Extract the [x, y] coordinate from the center of the cell holding the provided text.  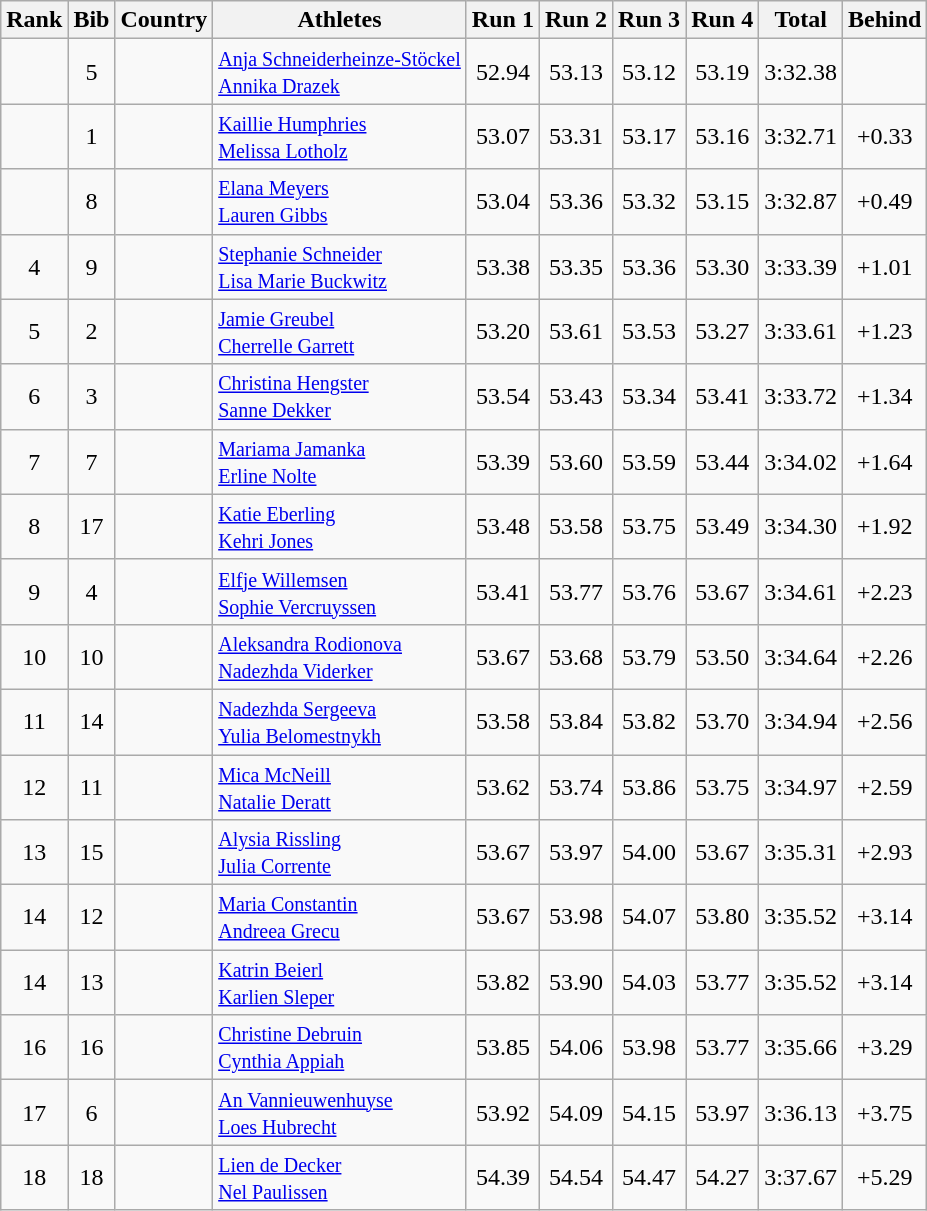
53.35 [576, 266]
53.54 [502, 396]
Behind [884, 20]
53.70 [722, 722]
3:35.31 [801, 852]
3:35.66 [801, 1048]
Nadezhda SergeevaYulia Belomestnykh [340, 722]
+2.59 [884, 786]
53.39 [502, 462]
Run 3 [650, 20]
+0.49 [884, 202]
Athletes [340, 20]
53.43 [576, 396]
53.61 [576, 332]
53.76 [650, 592]
53.86 [650, 786]
+3.29 [884, 1048]
+1.34 [884, 396]
Country [164, 20]
54.15 [650, 1112]
53.53 [650, 332]
52.94 [502, 72]
+2.26 [884, 656]
53.07 [502, 136]
Anja Schneiderheinze-StöckelAnnika Drazek [340, 72]
+0.33 [884, 136]
53.59 [650, 462]
53.34 [650, 396]
+2.93 [884, 852]
Rank [34, 20]
Christina HengsterSanne Dekker [340, 396]
Alysia RisslingJulia Corrente [340, 852]
54.00 [650, 852]
53.80 [722, 918]
Katie EberlingKehri Jones [340, 526]
Christine DebruinCynthia Appiah [340, 1048]
54.47 [650, 1178]
53.85 [502, 1048]
54.27 [722, 1178]
53.38 [502, 266]
53.68 [576, 656]
53.15 [722, 202]
3:33.61 [801, 332]
3:34.64 [801, 656]
3:32.87 [801, 202]
54.03 [650, 982]
Mica McNeillNatalie Deratt [340, 786]
3:33.72 [801, 396]
Bib [92, 20]
53.27 [722, 332]
+1.23 [884, 332]
Maria ConstantinAndreea Grecu [340, 918]
Mariama JamankaErline Nolte [340, 462]
53.16 [722, 136]
53.19 [722, 72]
53.74 [576, 786]
53.90 [576, 982]
Aleksandra RodionovaNadezhda Viderker [340, 656]
3:32.71 [801, 136]
Jamie GreubelCherrelle Garrett [340, 332]
53.49 [722, 526]
53.30 [722, 266]
2 [92, 332]
15 [92, 852]
53.04 [502, 202]
Lien de DeckerNel Paulissen [340, 1178]
53.79 [650, 656]
3:32.38 [801, 72]
Run 1 [502, 20]
53.62 [502, 786]
+3.75 [884, 1112]
+2.23 [884, 592]
Total [801, 20]
53.44 [722, 462]
53.31 [576, 136]
Run 2 [576, 20]
54.54 [576, 1178]
53.60 [576, 462]
Elfje WillemsenSophie Vercruyssen [340, 592]
Kaillie HumphriesMelissa Lotholz [340, 136]
Run 4 [722, 20]
54.09 [576, 1112]
53.84 [576, 722]
1 [92, 136]
3:34.94 [801, 722]
+5.29 [884, 1178]
53.32 [650, 202]
3:36.13 [801, 1112]
53.17 [650, 136]
3:34.02 [801, 462]
+1.92 [884, 526]
+1.64 [884, 462]
3:34.97 [801, 786]
53.12 [650, 72]
3:33.39 [801, 266]
54.06 [576, 1048]
+2.56 [884, 722]
3:37.67 [801, 1178]
Stephanie SchneiderLisa Marie Buckwitz [340, 266]
3 [92, 396]
53.20 [502, 332]
An VannieuwenhuyseLoes Hubrecht [340, 1112]
3:34.30 [801, 526]
54.39 [502, 1178]
53.50 [722, 656]
Elana MeyersLauren Gibbs [340, 202]
53.92 [502, 1112]
54.07 [650, 918]
3:34.61 [801, 592]
Katrin BeierlKarlien Sleper [340, 982]
53.13 [576, 72]
53.48 [502, 526]
+1.01 [884, 266]
